Return the [x, y] coordinate for the center point of the cell that contains the specified text.  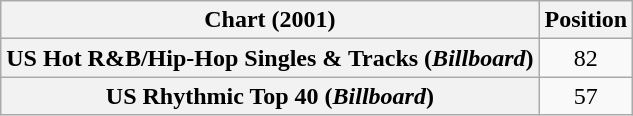
82 [586, 58]
US Rhythmic Top 40 (Billboard) [270, 96]
US Hot R&B/Hip-Hop Singles & Tracks (Billboard) [270, 58]
57 [586, 96]
Chart (2001) [270, 20]
Position [586, 20]
